Identify which cell holds the provided text, then report its [X, Y] central coordinate. 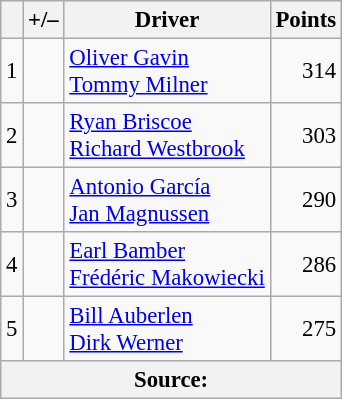
+/– [44, 20]
314 [306, 72]
286 [306, 264]
5 [12, 330]
Driver [167, 20]
3 [12, 200]
275 [306, 330]
4 [12, 264]
1 [12, 72]
Oliver Gavin Tommy Milner [167, 72]
Ryan Briscoe Richard Westbrook [167, 136]
Antonio García Jan Magnussen [167, 200]
Earl Bamber Frédéric Makowiecki [167, 264]
Points [306, 20]
290 [306, 200]
Bill Auberlen Dirk Werner [167, 330]
303 [306, 136]
2 [12, 136]
